Search for the cell housing the specified text and yield its [X, Y] center coordinate. 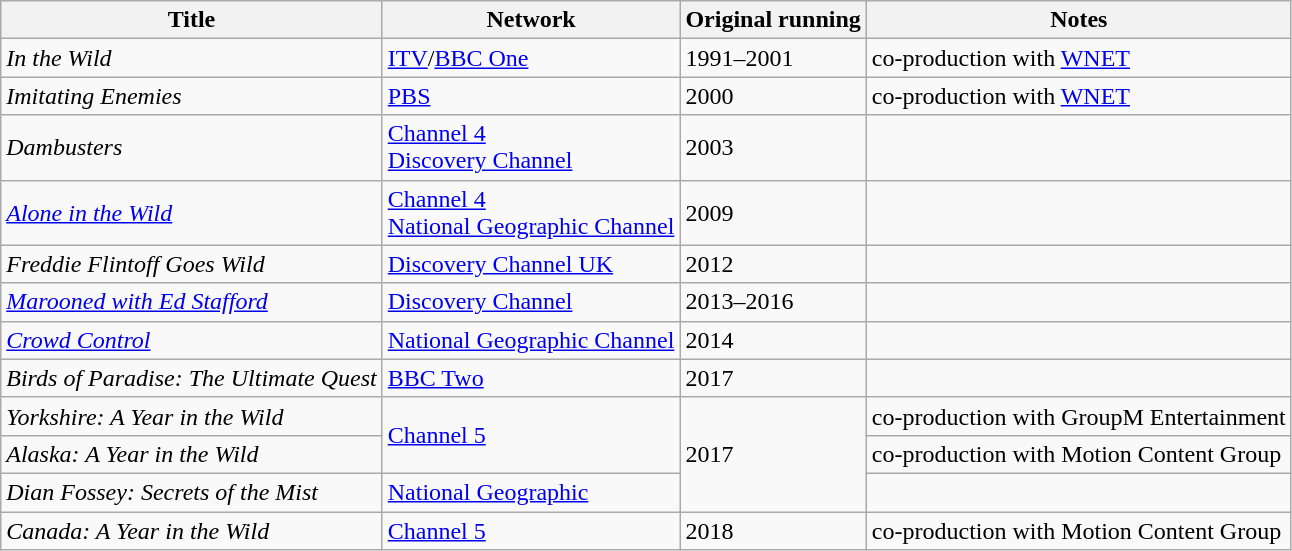
Birds of Paradise: The Ultimate Quest [192, 378]
Title [192, 20]
1991–2001 [773, 58]
National Geographic [531, 492]
Yorkshire: A Year in the Wild [192, 416]
2014 [773, 340]
Imitating Enemies [192, 96]
Channel 4Discovery Channel [531, 148]
Network [531, 20]
Marooned with Ed Stafford [192, 302]
Dian Fossey: Secrets of the Mist [192, 492]
Crowd Control [192, 340]
Discovery Channel [531, 302]
PBS [531, 96]
2018 [773, 531]
Alone in the Wild [192, 212]
National Geographic Channel [531, 340]
Canada: A Year in the Wild [192, 531]
In the Wild [192, 58]
Freddie Flintoff Goes Wild [192, 264]
2013–2016 [773, 302]
2003 [773, 148]
Alaska: A Year in the Wild [192, 454]
BBC Two [531, 378]
ITV/BBC One [531, 58]
Original running [773, 20]
2012 [773, 264]
Discovery Channel UK [531, 264]
Notes [1078, 20]
co-production with GroupM Entertainment [1078, 416]
2000 [773, 96]
Channel 4National Geographic Channel [531, 212]
2009 [773, 212]
Dambusters [192, 148]
